Search for the cell housing the specified text and yield its (x, y) center coordinate. 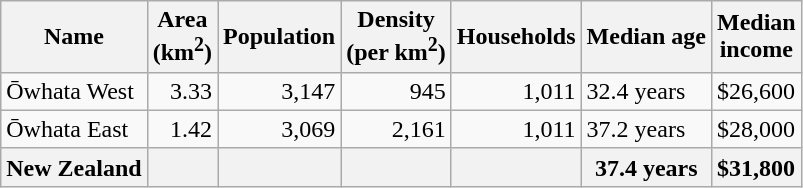
Area(km2) (182, 37)
1.42 (182, 129)
$28,000 (756, 129)
3,147 (280, 91)
2,161 (396, 129)
Medianincome (756, 37)
32.4 years (646, 91)
$26,600 (756, 91)
New Zealand (74, 167)
945 (396, 91)
Population (280, 37)
Name (74, 37)
Median age (646, 37)
37.4 years (646, 167)
Ōwhata East (74, 129)
37.2 years (646, 129)
Ōwhata West (74, 91)
Households (516, 37)
3.33 (182, 91)
3,069 (280, 129)
$31,800 (756, 167)
Density(per km2) (396, 37)
